Pinpoint the cell where the given text exists, returning its (x, y) midpoint coordinate. 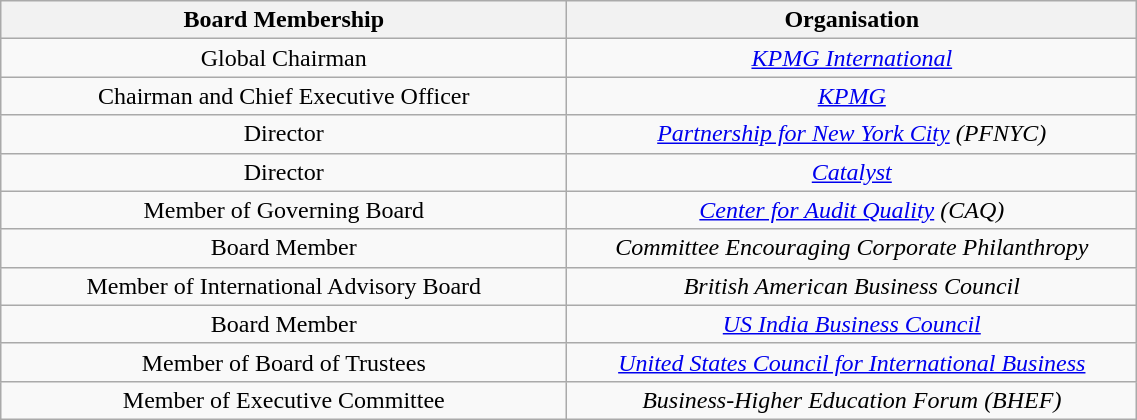
Member of Executive Committee (284, 400)
Catalyst (852, 172)
Member of Board of Trustees (284, 362)
US India Business Council (852, 324)
Organisation (852, 20)
Partnership for New York City (PFNYC) (852, 134)
Business-Higher Education Forum (BHEF) (852, 400)
KPMG (852, 96)
Committee Encouraging Corporate Philanthropy (852, 248)
KPMG International (852, 58)
Center for Audit Quality (CAQ) (852, 210)
Board Membership (284, 20)
British American Business Council (852, 286)
Chairman and Chief Executive Officer (284, 96)
United States Council for International Business (852, 362)
Member of International Advisory Board (284, 286)
Member of Governing Board (284, 210)
Global Chairman (284, 58)
